Capture the cell that displays the provided text and extract its (X, Y) central coordinate. 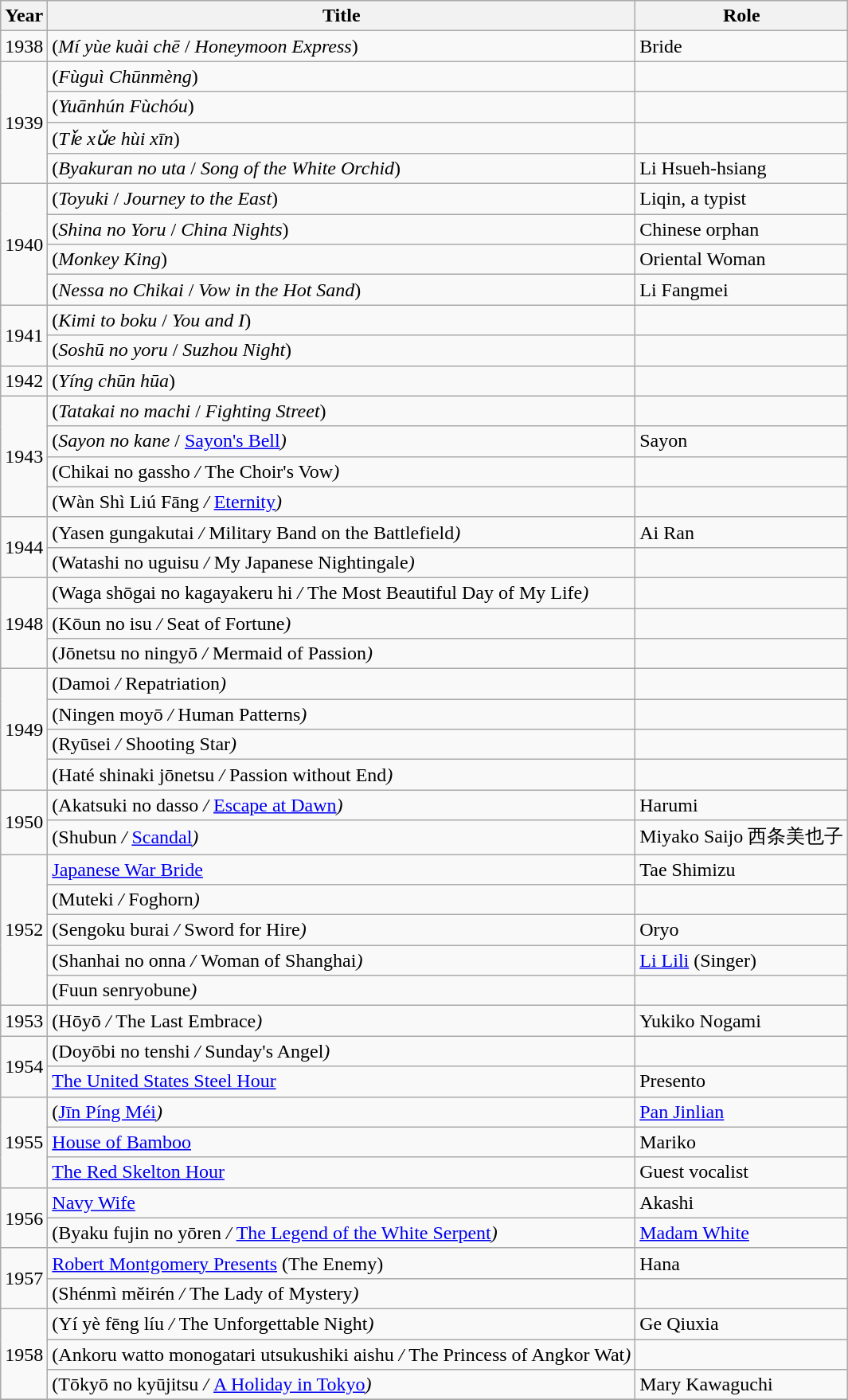
1944 (24, 547)
Mariko (742, 1142)
Title (342, 16)
The United States Steel Hour (342, 1081)
1957 (24, 1278)
Yukiko Nogami (742, 1021)
(Watashi no uguisu / My Japanese Nightingale) (342, 562)
1953 (24, 1021)
Harumi (742, 805)
Miyako Saijo 西条美也子 (742, 838)
Oriental Woman (742, 260)
(Sengoku burai / Sword for Hire) (342, 930)
(Sayon no kane / Sayon's Bell) (342, 441)
Li Hsueh-hsiang (742, 169)
Liqin, a typist (742, 199)
Ge Qiuxia (742, 1324)
(Fuun senryobune) (342, 991)
1948 (24, 623)
(Waga shōgai no kagayakeru hi / The Most Beautiful Day of My Life) (342, 592)
Japanese War Bride (342, 869)
(Kōun no isu / Seat of Fortune) (342, 624)
Ai Ran (742, 532)
(Soshū no yoru / Suzhou Night) (342, 350)
(Yasen gungakutai / Military Band on the Battlefield) (342, 532)
(Haté shinaki jōnetsu / Passion without End) (342, 775)
(Tatakai no machi / Fighting Street) (342, 411)
Pan Jinlian (742, 1112)
1942 (24, 381)
(Jōnetsu no ningyō / Mermaid of Passion) (342, 654)
1956 (24, 1218)
(Shénmì měirén / The Lady of Mystery) (342, 1293)
1950 (24, 822)
(Ningen moyō / Human Patterns) (342, 714)
(Tōkyō no kyūjitsu / A Holiday in Tokyo) (342, 1385)
(Fùguì Chūnmèng) (342, 76)
(Chikai no gassho / The Choir's Vow) (342, 471)
House of Bamboo (342, 1142)
Year (24, 16)
(Ankoru watto monogatari utsukushiki aishu / The Princess of Angkor Wat) (342, 1355)
(Monkey King) (342, 260)
(Jīn Píng Méi) (342, 1112)
Hana (742, 1263)
Li Fangmei (742, 290)
(Yíng chūn hūa) (342, 381)
Sayon (742, 441)
The Red Skelton Hour (342, 1172)
(Akatsuki no dasso / Escape at Dawn) (342, 805)
(Shubun / Scandal) (342, 838)
Guest vocalist (742, 1172)
(Ryūsei / Shooting Star) (342, 745)
Tae Shimizu (742, 869)
Robert Montgomery Presents (The Enemy) (342, 1263)
(Shina no Yoru / China Nights) (342, 229)
1955 (24, 1142)
Chinese orphan (742, 229)
Navy Wife (342, 1203)
1943 (24, 456)
(Hōyō / The Last Embrace) (342, 1021)
(Damoi / Repatriation) (342, 684)
1938 (24, 46)
1952 (24, 929)
Li Lili (Singer) (742, 960)
(Kimi to boku / You and I) (342, 320)
Madam White (742, 1233)
Role (742, 16)
1954 (24, 1066)
(Wàn Shì Liú Fāng / Eternity) (342, 502)
(Yuānhún Fùchóu) (342, 107)
1949 (24, 729)
Akashi (742, 1203)
(Muteki / Foghorn) (342, 900)
(Shanhai no onna / Woman of Shanghai) (342, 960)
Bride (742, 46)
(Nessa no Chikai / Vow in the Hot Sand) (342, 290)
(Tǐe xǔe hùi xīn) (342, 138)
(Doyōbi no tenshi / Sunday's Angel) (342, 1051)
1958 (24, 1354)
1941 (24, 335)
(Byakuran no uta / Song of the White Orchid) (342, 169)
Mary Kawaguchi (742, 1385)
Presento (742, 1081)
(Toyuki / Journey to the East) (342, 199)
(Mí yùe kuài chē / Honeymoon Express) (342, 46)
1940 (24, 244)
Oryo (742, 930)
(Byaku fujin no yōren / The Legend of the White Serpent) (342, 1233)
1939 (24, 123)
(Yí yè fēng líu / The Unforgettable Night) (342, 1324)
